Search for the cell housing the specified text and yield its (x, y) center coordinate. 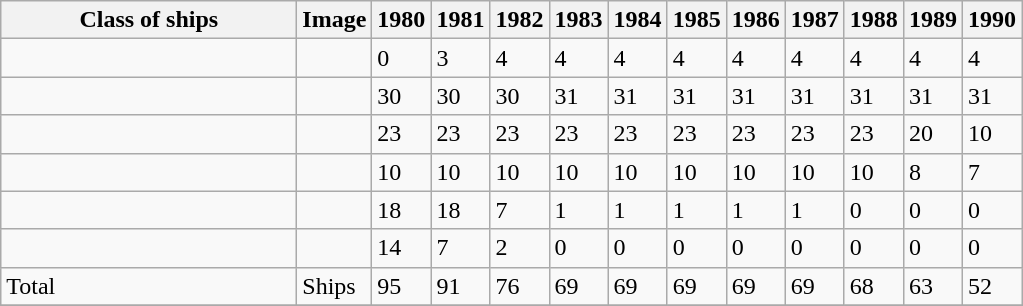
1983 (578, 20)
68 (874, 286)
20 (932, 134)
1982 (520, 20)
52 (992, 286)
1990 (992, 20)
1986 (756, 20)
2 (520, 248)
1988 (874, 20)
14 (402, 248)
8 (932, 172)
Ships (334, 286)
Total (149, 286)
76 (520, 286)
95 (402, 286)
1985 (696, 20)
1987 (814, 20)
1984 (638, 20)
Class of ships (149, 20)
1980 (402, 20)
3 (460, 58)
1989 (932, 20)
63 (932, 286)
91 (460, 286)
Image (334, 20)
1981 (460, 20)
